Search for the cell housing the specified text and yield its [x, y] center coordinate. 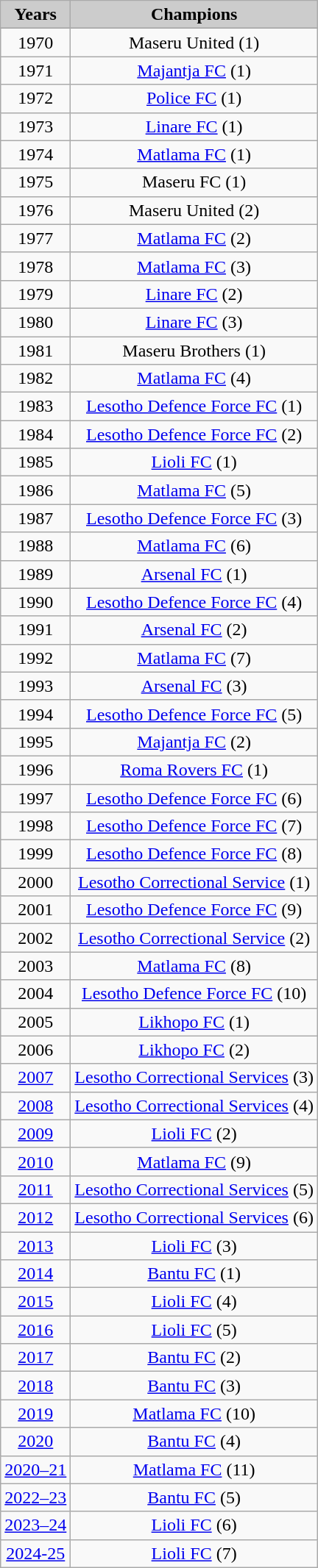
Lesotho Correctional Service (2) [194, 938]
Lesotho Correctional Service (1) [194, 882]
1971 [35, 71]
Lioli FC (3) [194, 1246]
1991 [35, 630]
1981 [35, 351]
Matlama FC (6) [194, 546]
Lioli FC (7) [194, 1553]
1996 [35, 770]
Matlama FC (3) [194, 266]
2023–24 [35, 1525]
Lioli FC (1) [194, 462]
Matlama FC (11) [194, 1469]
1977 [35, 238]
1997 [35, 798]
Years [35, 15]
Lesotho Defence Force FC (5) [194, 714]
2011 [35, 1189]
1982 [35, 379]
1970 [35, 43]
1983 [35, 407]
1995 [35, 742]
Matlama FC (9) [194, 1161]
Arsenal FC (1) [194, 574]
Bantu FC (2) [194, 1358]
1974 [35, 154]
1975 [35, 182]
Matlama FC (8) [194, 966]
2006 [35, 1050]
Lesotho Correctional Services (5) [194, 1189]
Lesotho Defence Force FC (10) [194, 994]
Matlama FC (7) [194, 658]
1990 [35, 602]
2009 [35, 1134]
Lesotho Defence Force FC (9) [194, 910]
Matlama FC (10) [194, 1414]
Matlama FC (4) [194, 379]
Maseru Brothers (1) [194, 351]
Roma Rovers FC (1) [194, 770]
1998 [35, 826]
Lioli FC (6) [194, 1525]
1980 [35, 322]
2015 [35, 1302]
2007 [35, 1078]
2002 [35, 938]
Lesotho Defence Force FC (4) [194, 602]
1979 [35, 294]
1999 [35, 854]
1985 [35, 462]
Lesotho Correctional Services (6) [194, 1217]
Arsenal FC (3) [194, 686]
2020 [35, 1442]
Lesotho Defence Force FC (3) [194, 518]
2010 [35, 1161]
Lioli FC (2) [194, 1134]
1994 [35, 714]
Bantu FC (5) [194, 1497]
1988 [35, 546]
Maseru United (2) [194, 210]
Bantu FC (1) [194, 1274]
1976 [35, 210]
1978 [35, 266]
1986 [35, 490]
Likhopo FC (2) [194, 1050]
Matlama FC (2) [194, 238]
2001 [35, 910]
Lesotho Defence Force FC (8) [194, 854]
Maseru United (1) [194, 43]
2014 [35, 1274]
Bantu FC (4) [194, 1442]
1987 [35, 518]
2004 [35, 994]
1989 [35, 574]
1973 [35, 126]
1992 [35, 658]
Champions [194, 15]
Linare FC (2) [194, 294]
2016 [35, 1330]
Maseru FC (1) [194, 182]
2020–21 [35, 1469]
Lesotho Correctional Services (3) [194, 1078]
Lesotho Defence Force FC (6) [194, 798]
2003 [35, 966]
Majantja FC (1) [194, 71]
Matlama FC (1) [194, 154]
2005 [35, 1022]
Linare FC (3) [194, 322]
Lioli FC (4) [194, 1302]
2024-25 [35, 1553]
1993 [35, 686]
2008 [35, 1106]
Lesotho Defence Force FC (1) [194, 407]
1984 [35, 434]
Lesotho Defence Force FC (2) [194, 434]
2012 [35, 1217]
2017 [35, 1358]
Lesotho Correctional Services (4) [194, 1106]
Likhopo FC (1) [194, 1022]
2018 [35, 1386]
Arsenal FC (2) [194, 630]
2000 [35, 882]
Matlama FC (5) [194, 490]
Linare FC (1) [194, 126]
Lesotho Defence Force FC (7) [194, 826]
Majantja FC (2) [194, 742]
Bantu FC (3) [194, 1386]
2022–23 [35, 1497]
1972 [35, 99]
2019 [35, 1414]
Lioli FC (5) [194, 1330]
2013 [35, 1246]
Police FC (1) [194, 99]
